Return [x, y] of the center of cell containing provided text 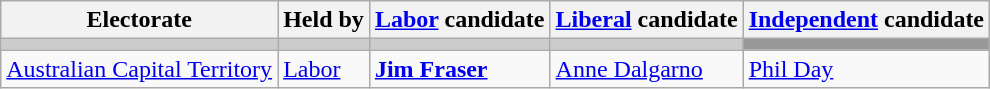
Held by [324, 20]
Anne Dalgarno [646, 69]
Australian Capital Territory [140, 69]
Liberal candidate [646, 20]
Jim Fraser [460, 69]
Labor candidate [460, 20]
Labor [324, 69]
Phil Day [866, 69]
Independent candidate [866, 20]
Electorate [140, 20]
